Return (X, Y) of the center of cell containing provided text 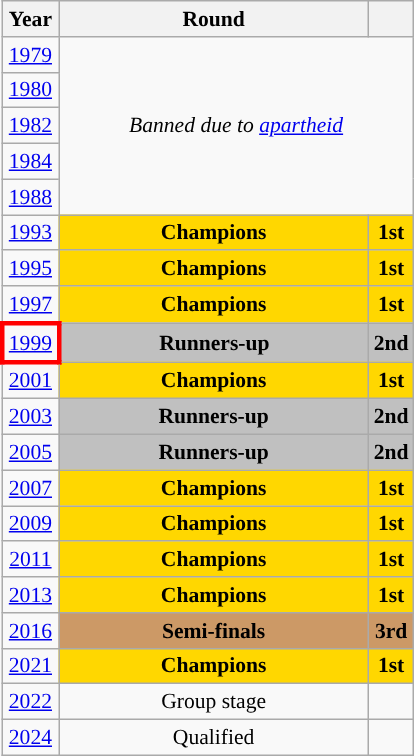
Banned due to apartheid (236, 126)
2022 (30, 702)
2016 (30, 631)
2005 (30, 453)
1982 (30, 126)
3rd (392, 631)
2024 (30, 738)
2013 (30, 595)
1984 (30, 162)
2001 (30, 380)
1979 (30, 55)
Qualified (214, 738)
1988 (30, 197)
Semi-finals (214, 631)
2009 (30, 524)
1999 (30, 342)
2007 (30, 488)
1980 (30, 90)
Group stage (214, 702)
2021 (30, 666)
1993 (30, 233)
2003 (30, 417)
1997 (30, 304)
Round (214, 19)
1995 (30, 269)
2011 (30, 560)
Year (30, 19)
